From the cell containing the given text, extract its center point as [X, Y] coordinate. 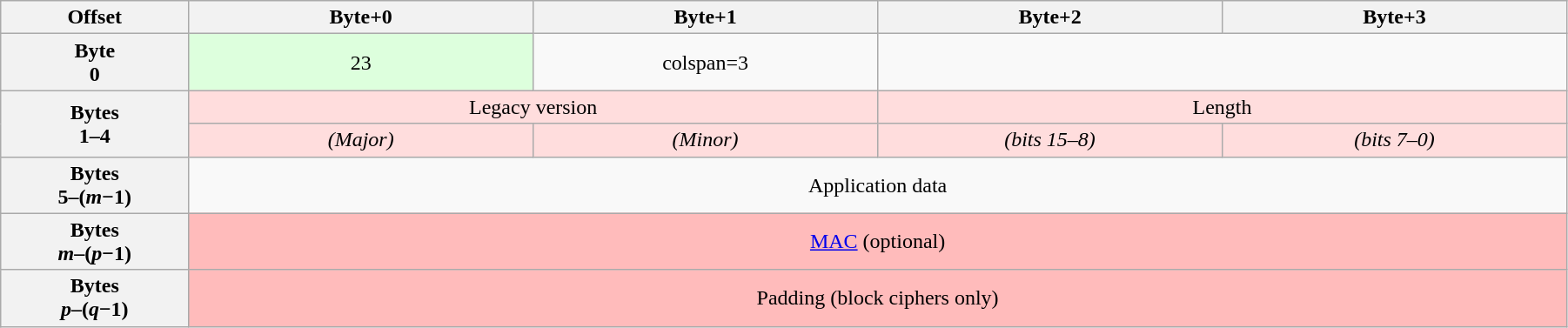
Padding (block ciphers only) [878, 298]
(Major) [361, 140]
(bits 7–0) [1395, 140]
Byte+0 [361, 17]
Byte+2 [1050, 17]
Byte+3 [1395, 17]
Offset [95, 17]
Bytes1–4 [95, 124]
Bytesp–(q−1) [95, 298]
Byte+1 [706, 17]
Bytesm–(p−1) [95, 242]
colspan=3 [706, 63]
(bits 15–8) [1050, 140]
Bytes5–(m−1) [95, 184]
Length [1223, 107]
Byte0 [95, 63]
Legacy version [533, 107]
(Minor) [706, 140]
Application data [878, 184]
MAC (optional) [878, 242]
23 [361, 63]
